Detect which cell encompasses the target text, then output its (x, y) center coordinate. 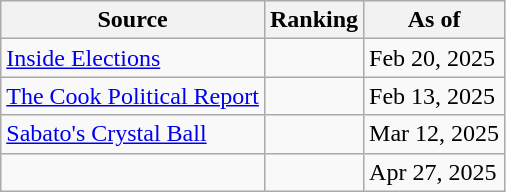
Sabato's Crystal Ball (133, 134)
Inside Elections (133, 58)
The Cook Political Report (133, 96)
Ranking (314, 20)
Source (133, 20)
Feb 20, 2025 (434, 58)
Mar 12, 2025 (434, 134)
Apr 27, 2025 (434, 172)
As of (434, 20)
Feb 13, 2025 (434, 96)
